Extract the (x, y) coordinate from the center of the cell holding the provided text.  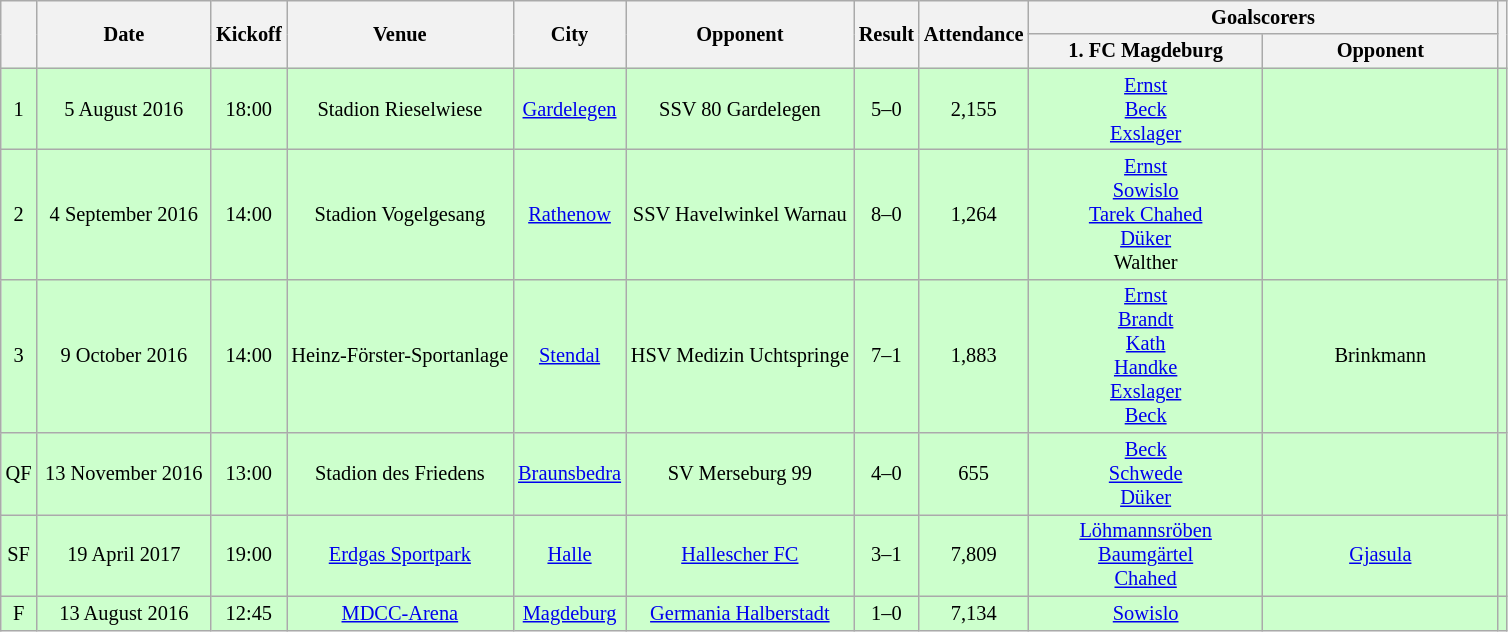
Ernst Brandt Kath Handke Exslager Beck (1146, 356)
Rathenow (570, 214)
Stendal (570, 356)
5–0 (886, 109)
13:00 (248, 474)
9 October 2016 (124, 356)
7,134 (974, 613)
Magdeburg (570, 613)
Date (124, 34)
Löhmannsröben Baumgärtel Chahed (1146, 555)
SSV Havelwinkel Warnau (740, 214)
F (19, 613)
Attendance (974, 34)
QF (19, 474)
HSV Medizin Uchtspringe (740, 356)
Gardelegen (570, 109)
Germania Halberstadt (740, 613)
Erdgas Sportpark (400, 555)
SV Merseburg 99 (740, 474)
Stadion Vogelgesang (400, 214)
Halle (570, 555)
1,264 (974, 214)
Braunsbedra (570, 474)
1 (19, 109)
MDCC-Arena (400, 613)
5 August 2016 (124, 109)
SF (19, 555)
Stadion Rieselwiese (400, 109)
Hallescher FC (740, 555)
12:45 (248, 613)
SSV 80 Gardelegen (740, 109)
Goalscorers (1262, 17)
2 (19, 214)
19 April 2017 (124, 555)
2,155 (974, 109)
1,883 (974, 356)
Heinz-Förster-Sportanlage (400, 356)
Result (886, 34)
Venue (400, 34)
13 November 2016 (124, 474)
Gjasula (1380, 555)
1–0 (886, 613)
3–1 (886, 555)
Ernst Sowislo Tarek Chahed Düker Walther (1146, 214)
655 (974, 474)
4–0 (886, 474)
Ernst Beck Exslager (1146, 109)
19:00 (248, 555)
Stadion des Friedens (400, 474)
4 September 2016 (124, 214)
18:00 (248, 109)
City (570, 34)
Kickoff (248, 34)
Brinkmann (1380, 356)
7–1 (886, 356)
1. FC Magdeburg (1146, 51)
3 (19, 356)
Sowislo (1146, 613)
13 August 2016 (124, 613)
8–0 (886, 214)
7,809 (974, 555)
Beck Schwede Düker (1146, 474)
